Return the [X, Y] coordinate for the center point of the cell that contains the specified text.  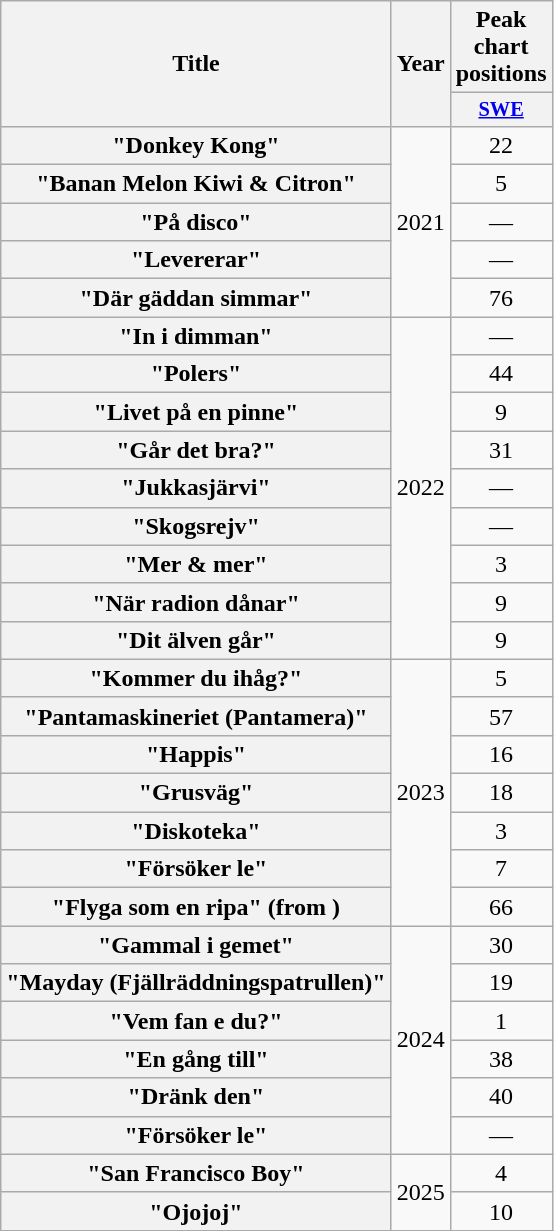
10 [501, 1211]
"Pantamaskineriet (Pantamera)" [196, 716]
SWE [501, 110]
7 [501, 869]
"Ojojoj" [196, 1211]
"Livet på en pinne" [196, 412]
"Gammal i gemet" [196, 945]
2025 [420, 1192]
44 [501, 374]
38 [501, 1059]
"Dit älven går" [196, 640]
2023 [420, 792]
"Där gäddan simmar" [196, 298]
1 [501, 1021]
Year [420, 64]
2024 [420, 1040]
"Happis" [196, 754]
2021 [420, 221]
"Mer & mer" [196, 564]
19 [501, 983]
"Dränk den" [196, 1097]
16 [501, 754]
Title [196, 64]
76 [501, 298]
40 [501, 1097]
Peak chart positions [501, 47]
30 [501, 945]
57 [501, 716]
"Levererar" [196, 260]
"Grusväg" [196, 793]
"Kommer du ihåg?" [196, 678]
4 [501, 1173]
"Mayday (Fjällräddningspatrullen)" [196, 983]
"På disco" [196, 222]
"Skogsrejv" [196, 526]
31 [501, 450]
2022 [420, 488]
18 [501, 793]
"När radion dånar" [196, 602]
"Vem fan e du?" [196, 1021]
"Diskoteka" [196, 831]
"Banan Melon Kiwi & Citron" [196, 184]
"Flyga som en ripa" (from ) [196, 907]
"Jukkasjärvi" [196, 488]
66 [501, 907]
"San Francisco Boy" [196, 1173]
"Går det bra?" [196, 450]
"Polers" [196, 374]
"En gång till" [196, 1059]
"In i dimman" [196, 336]
22 [501, 145]
"Donkey Kong" [196, 145]
